From the cell containing the given text, extract its center point as [x, y] coordinate. 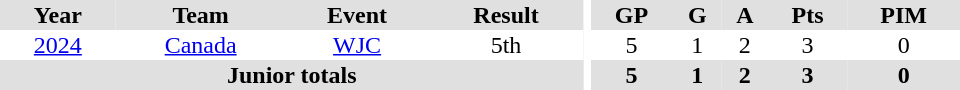
GP [631, 15]
Result [506, 15]
Junior totals [292, 75]
5th [506, 45]
PIM [904, 15]
2024 [58, 45]
Pts [808, 15]
G [698, 15]
Canada [201, 45]
Event [358, 15]
Team [201, 15]
A [745, 15]
Year [58, 15]
WJC [358, 45]
